Extract the (X, Y) coordinate from the center of the cell holding the provided text.  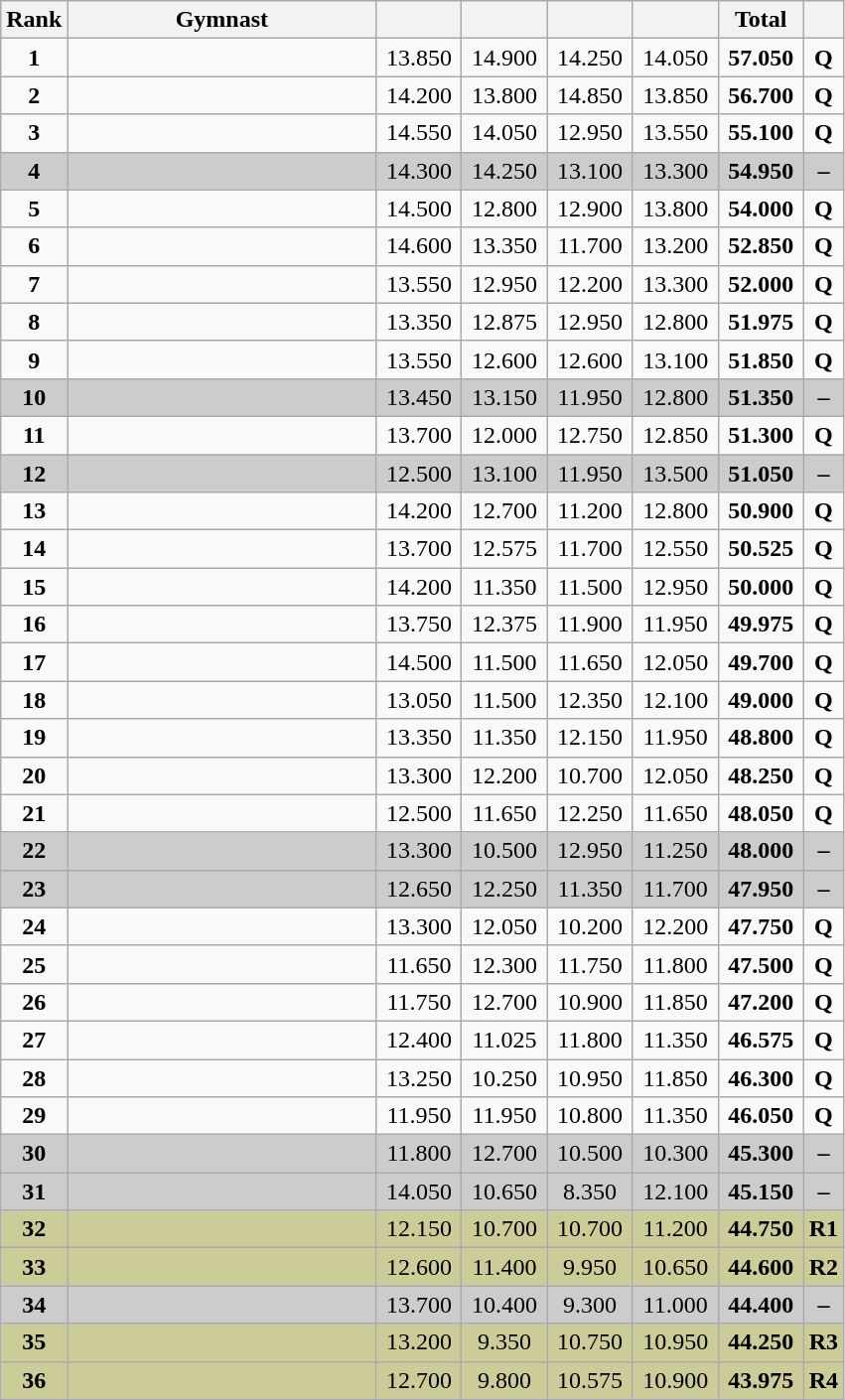
14.550 (419, 133)
R4 (823, 1380)
2 (34, 95)
16 (34, 625)
55.100 (761, 133)
15 (34, 587)
13 (34, 511)
45.300 (761, 1154)
22 (34, 851)
10.250 (504, 1077)
12.650 (419, 889)
8 (34, 322)
12.400 (419, 1040)
10.750 (590, 1342)
12.750 (590, 435)
47.200 (761, 1002)
57.050 (761, 58)
48.250 (761, 775)
R1 (823, 1229)
54.000 (761, 209)
13.050 (419, 700)
49.975 (761, 625)
12.850 (675, 435)
56.700 (761, 95)
14.850 (590, 95)
Total (761, 20)
11.900 (590, 625)
49.000 (761, 700)
51.350 (761, 397)
33 (34, 1267)
44.400 (761, 1305)
4 (34, 171)
10.575 (590, 1380)
51.300 (761, 435)
52.000 (761, 284)
12.000 (504, 435)
52.850 (761, 246)
10.800 (590, 1116)
30 (34, 1154)
46.575 (761, 1040)
17 (34, 662)
11.400 (504, 1267)
12.550 (675, 549)
12.575 (504, 549)
24 (34, 926)
10.400 (504, 1305)
9.350 (504, 1342)
51.050 (761, 474)
13.750 (419, 625)
R3 (823, 1342)
12.875 (504, 322)
48.050 (761, 813)
10.300 (675, 1154)
44.600 (761, 1267)
13.150 (504, 397)
50.525 (761, 549)
54.950 (761, 171)
11.025 (504, 1040)
46.300 (761, 1077)
14.900 (504, 58)
49.700 (761, 662)
11 (34, 435)
27 (34, 1040)
11.000 (675, 1305)
34 (34, 1305)
12.350 (590, 700)
13.250 (419, 1077)
25 (34, 964)
10 (34, 397)
18 (34, 700)
6 (34, 246)
51.850 (761, 359)
26 (34, 1002)
Rank (34, 20)
45.150 (761, 1191)
12.300 (504, 964)
44.750 (761, 1229)
13.450 (419, 397)
9.800 (504, 1380)
50.000 (761, 587)
8.350 (590, 1191)
1 (34, 58)
9 (34, 359)
36 (34, 1380)
19 (34, 738)
51.975 (761, 322)
20 (34, 775)
11.250 (675, 851)
14.600 (419, 246)
R2 (823, 1267)
47.500 (761, 964)
23 (34, 889)
14.300 (419, 171)
9.300 (590, 1305)
12.375 (504, 625)
35 (34, 1342)
13.500 (675, 474)
48.800 (761, 738)
47.950 (761, 889)
47.750 (761, 926)
3 (34, 133)
44.250 (761, 1342)
Gymnast (222, 20)
7 (34, 284)
5 (34, 209)
28 (34, 1077)
43.975 (761, 1380)
14 (34, 549)
29 (34, 1116)
46.050 (761, 1116)
9.950 (590, 1267)
48.000 (761, 851)
12.900 (590, 209)
21 (34, 813)
10.200 (590, 926)
12 (34, 474)
31 (34, 1191)
32 (34, 1229)
50.900 (761, 511)
